Find where the given text appears and provide that cell's center as (x, y) coordinate. 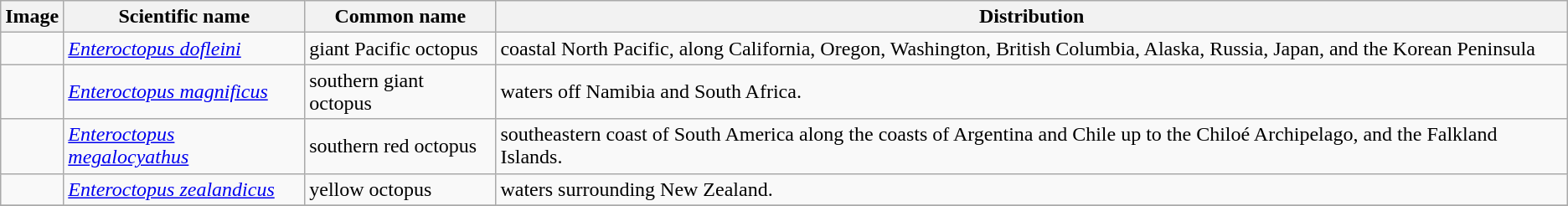
waters off Namibia and South Africa. (1032, 92)
Common name (400, 17)
southern giant octopus (400, 92)
Distribution (1032, 17)
Enteroctopus dofleini (184, 49)
Enteroctopus magnificus (184, 92)
Image (32, 17)
giant Pacific octopus (400, 49)
coastal North Pacific, along California, Oregon, Washington, British Columbia, Alaska, Russia, Japan, and the Korean Peninsula (1032, 49)
Scientific name (184, 17)
Enteroctopus zealandicus (184, 189)
southeastern coast of South America along the coasts of Argentina and Chile up to the Chiloé Archipelago, and the Falkland Islands. (1032, 146)
Enteroctopus megalocyathus (184, 146)
yellow octopus (400, 189)
waters surrounding New Zealand. (1032, 189)
southern red octopus (400, 146)
